Capture the cell that displays the provided text and extract its (X, Y) central coordinate. 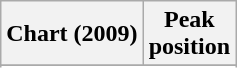
Peakposition (189, 34)
Chart (2009) (72, 34)
